Extract the [x, y] coordinate from the center of the cell holding the provided text.  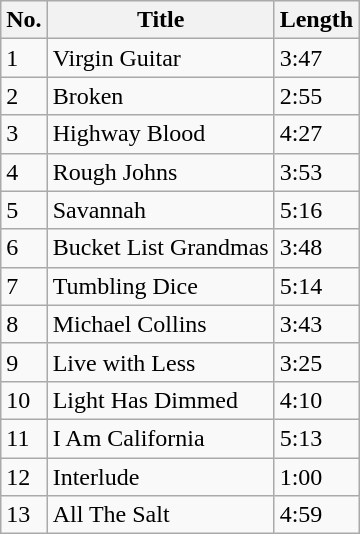
Live with Less [160, 362]
2:55 [316, 96]
3:48 [316, 248]
5:13 [316, 438]
11 [24, 438]
3:43 [316, 324]
3:25 [316, 362]
5 [24, 210]
Length [316, 20]
7 [24, 286]
5:14 [316, 286]
10 [24, 400]
5:16 [316, 210]
12 [24, 477]
I Am California [160, 438]
13 [24, 515]
Michael Collins [160, 324]
Tumbling Dice [160, 286]
4:59 [316, 515]
6 [24, 248]
3:47 [316, 58]
Interlude [160, 477]
Highway Blood [160, 134]
Broken [160, 96]
4 [24, 172]
1 [24, 58]
1:00 [316, 477]
Bucket List Grandmas [160, 248]
3 [24, 134]
Title [160, 20]
Light Has Dimmed [160, 400]
4:27 [316, 134]
8 [24, 324]
3:53 [316, 172]
All The Salt [160, 515]
Rough Johns [160, 172]
No. [24, 20]
Virgin Guitar [160, 58]
Savannah [160, 210]
2 [24, 96]
4:10 [316, 400]
9 [24, 362]
